Pinpoint the cell where the given text exists, returning its (X, Y) midpoint coordinate. 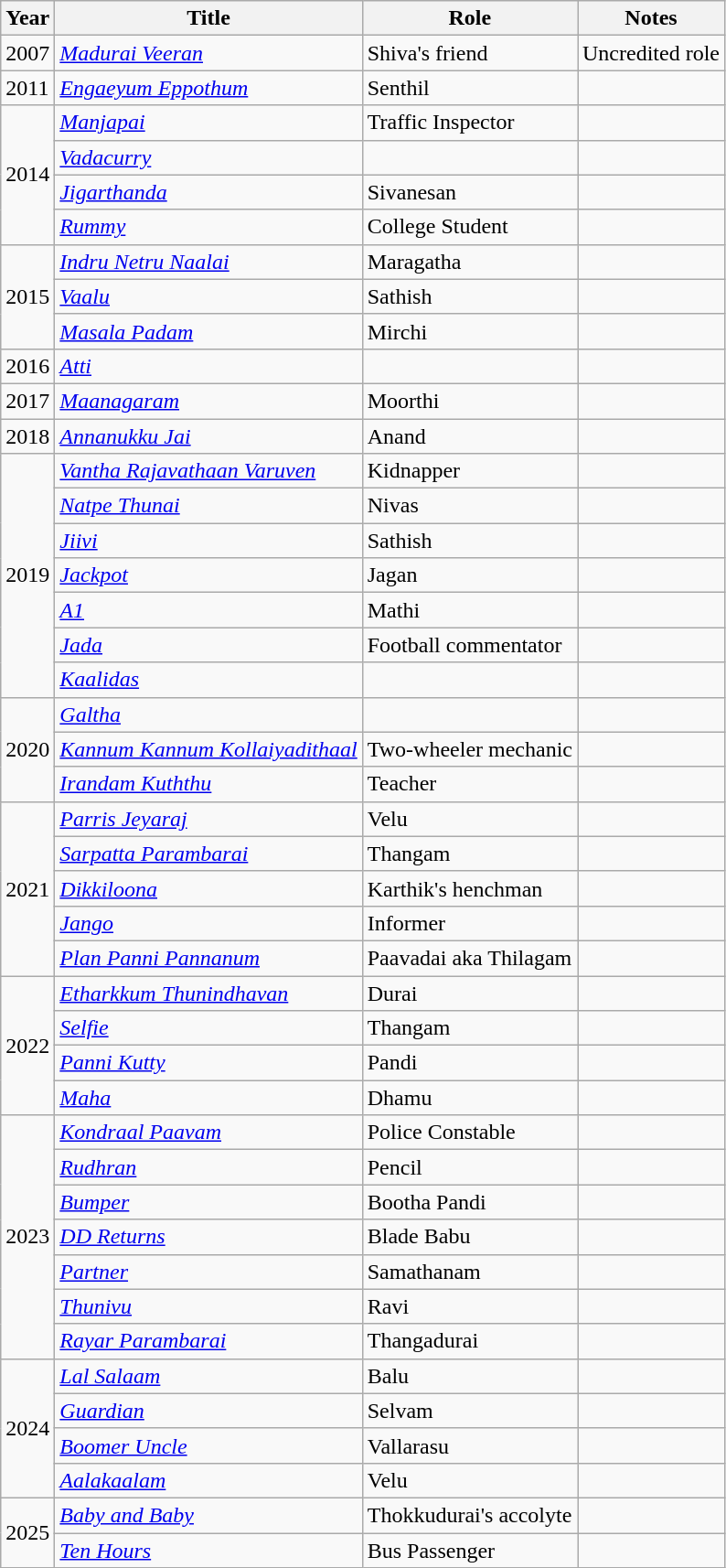
Baby and Baby (208, 1515)
Senthil (470, 88)
Bootha Pandi (470, 1202)
Galtha (208, 714)
2017 (27, 401)
Thunivu (208, 1306)
Pencil (470, 1167)
Blade Babu (470, 1237)
Aalakaalam (208, 1480)
Teacher (470, 784)
Jackpot (208, 575)
Nivas (470, 506)
Football commentator (470, 645)
Dhamu (470, 1098)
Paavadai aka Thilagam (470, 958)
Thokkudurai's accolyte (470, 1515)
Informer (470, 923)
Durai (470, 993)
Ravi (470, 1306)
2011 (27, 88)
Samathanam (470, 1272)
Dikkiloona (208, 888)
Kannum Kannum Kollaiyadithaal (208, 749)
2019 (27, 575)
2021 (27, 888)
Rummy (208, 227)
Kaalidas (208, 680)
Natpe Thunai (208, 506)
2020 (27, 749)
Sivanesan (470, 192)
Masala Padam (208, 331)
Rudhran (208, 1167)
Partner (208, 1272)
Maragatha (470, 262)
Vallarasu (470, 1445)
A1 (208, 610)
Guardian (208, 1411)
Selvam (470, 1411)
Two-wheeler mechanic (470, 749)
2025 (27, 1532)
Shiva's friend (470, 53)
Indru Netru Naalai (208, 262)
Vadacurry (208, 157)
Ten Hours (208, 1551)
Year (27, 18)
Jada (208, 645)
Anand (470, 436)
Jiivi (208, 541)
Bumper (208, 1202)
2014 (27, 175)
2015 (27, 296)
2024 (27, 1428)
2022 (27, 1045)
Uncredited role (651, 53)
Title (208, 18)
College Student (470, 227)
2023 (27, 1237)
Madurai Veeran (208, 53)
Maha (208, 1098)
Mathi (470, 610)
Plan Panni Pannanum (208, 958)
Manjapai (208, 123)
Traffic Inspector (470, 123)
2016 (27, 366)
Police Constable (470, 1133)
Engaeyum Eppothum (208, 88)
Atti (208, 366)
Karthik's henchman (470, 888)
Pandi (470, 1063)
Kidnapper (470, 471)
Selfie (208, 1028)
Irandam Kuththu (208, 784)
Jigarthanda (208, 192)
Vantha Rajavathaan Varuven (208, 471)
Annanukku Jai (208, 436)
Vaalu (208, 296)
Lal Salaam (208, 1376)
Bus Passenger (470, 1551)
Boomer Uncle (208, 1445)
Kondraal Paavam (208, 1133)
Moorthi (470, 401)
Maanagaram (208, 401)
Sarpatta Parambarai (208, 854)
Etharkkum Thunindhavan (208, 993)
2007 (27, 53)
2018 (27, 436)
Parris Jeyaraj (208, 819)
Jango (208, 923)
Notes (651, 18)
DD Returns (208, 1237)
Jagan (470, 575)
Mirchi (470, 331)
Panni Kutty (208, 1063)
Balu (470, 1376)
Thangadurai (470, 1341)
Role (470, 18)
Rayar Parambarai (208, 1341)
